Output the (x, y) coordinate of the center of the cell containing the given text.  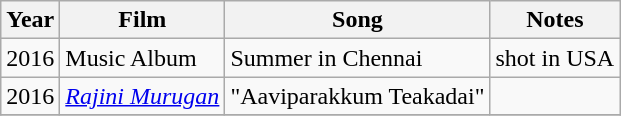
Notes (555, 20)
Year (30, 20)
Film (142, 20)
shot in USA (555, 58)
Rajini Murugan (142, 96)
Music Album (142, 58)
Summer in Chennai (358, 58)
"Aaviparakkum Teakadai" (358, 96)
Song (358, 20)
